Extract the (x, y) coordinate from the center of the cell holding the provided text.  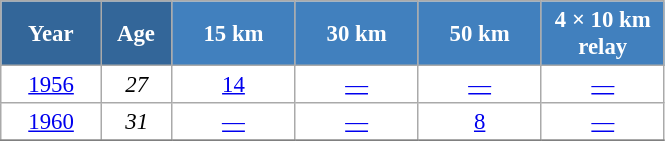
14 (234, 85)
8 (480, 122)
Age (136, 34)
30 km (356, 34)
27 (136, 85)
1956 (52, 85)
50 km (480, 34)
15 km (234, 34)
4 × 10 km relay (602, 34)
31 (136, 122)
Year (52, 34)
1960 (52, 122)
